Locate the cell with the specified text and output its [X, Y] center coordinate. 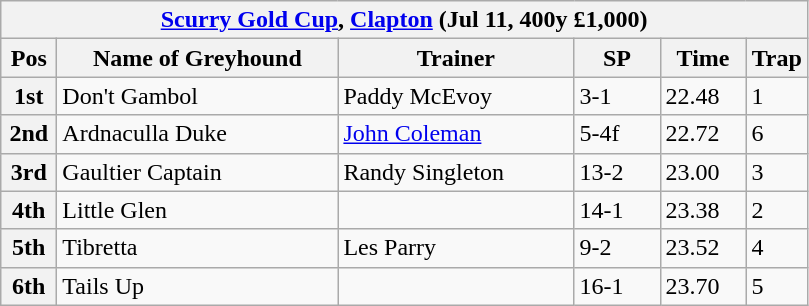
Les Parry [456, 248]
Time [703, 58]
Randy Singleton [456, 172]
Gaultier Captain [198, 172]
5-4f [617, 134]
Name of Greyhound [198, 58]
Scurry Gold Cup, Clapton (Jul 11, 400y £1,000) [404, 20]
Tibretta [198, 248]
Paddy McEvoy [456, 96]
23.38 [703, 210]
2nd [29, 134]
23.00 [703, 172]
23.52 [703, 248]
6th [29, 286]
4 [776, 248]
5th [29, 248]
SP [617, 58]
23.70 [703, 286]
16-1 [617, 286]
3 [776, 172]
Don't Gambol [198, 96]
Little Glen [198, 210]
Trainer [456, 58]
3rd [29, 172]
9-2 [617, 248]
Pos [29, 58]
22.72 [703, 134]
13-2 [617, 172]
4th [29, 210]
1st [29, 96]
Trap [776, 58]
John Coleman [456, 134]
14-1 [617, 210]
Ardnaculla Duke [198, 134]
5 [776, 286]
1 [776, 96]
22.48 [703, 96]
3-1 [617, 96]
6 [776, 134]
Tails Up [198, 286]
2 [776, 210]
